From the cell containing the given text, extract its center point as [x, y] coordinate. 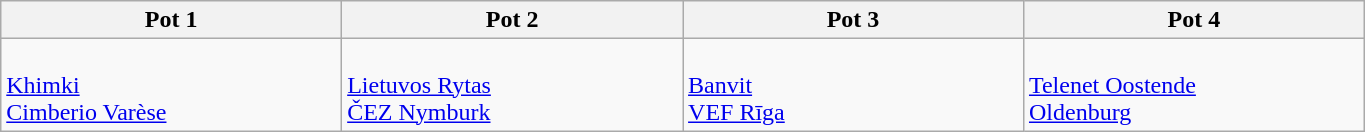
Pot 1 [172, 20]
Banvit VEF Rīga [854, 85]
Pot 2 [512, 20]
Telenet Oostende Oldenburg [1194, 85]
Pot 4 [1194, 20]
Pot 3 [854, 20]
Khimki Cimberio Varèse [172, 85]
Lietuvos Rytas ČEZ Nymburk [512, 85]
